Pinpoint the cell where the given text exists, returning its [X, Y] midpoint coordinate. 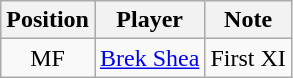
MF [48, 58]
Note [248, 20]
Position [48, 20]
First XI [248, 58]
Player [149, 20]
Brek Shea [149, 58]
